From the cell containing the given text, extract its center point as (X, Y) coordinate. 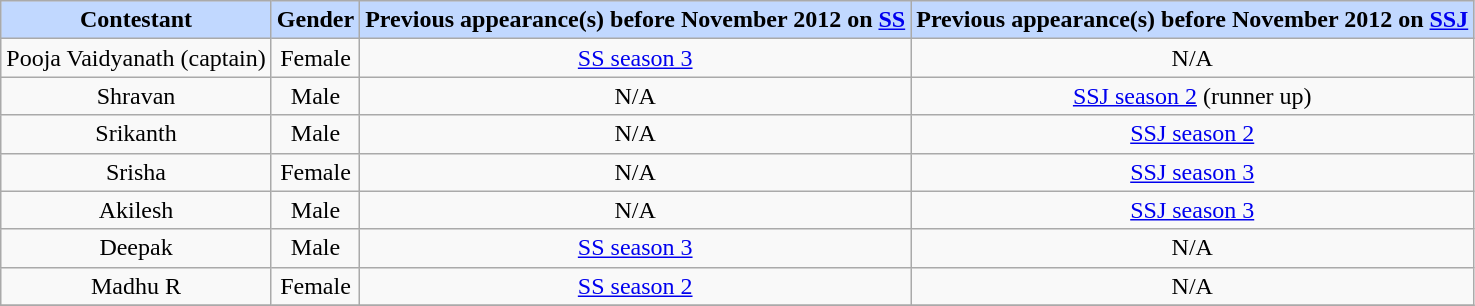
Previous appearance(s) before November 2012 on SSJ (1192, 20)
SSJ season 2 (runner up) (1192, 96)
Srikanth (136, 134)
SS season 2 (636, 286)
Gender (315, 20)
Madhu R (136, 286)
Srisha (136, 172)
Previous appearance(s) before November 2012 on SS (636, 20)
Akilesh (136, 210)
Contestant (136, 20)
Shravan (136, 96)
Pooja Vaidyanath (captain) (136, 58)
SSJ season 2 (1192, 134)
Deepak (136, 248)
